Output the (x, y) coordinate of the center of the cell containing the given text.  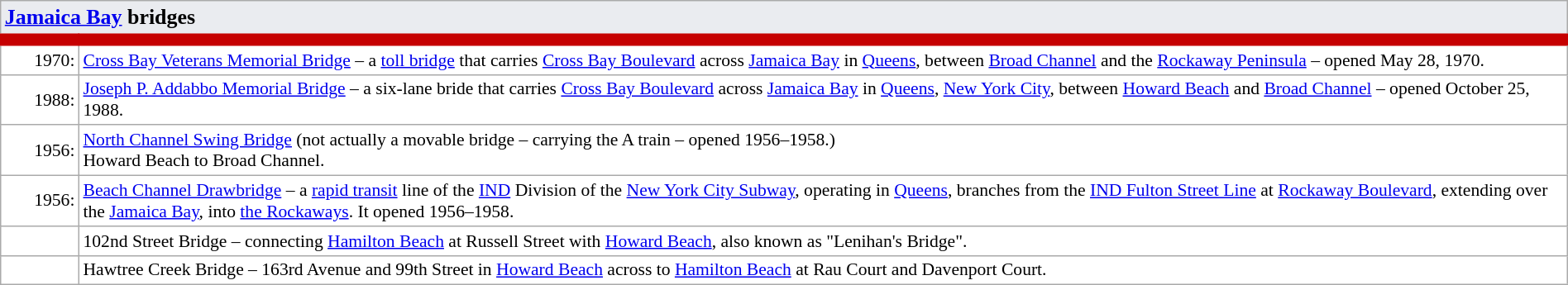
Jamaica Bay bridges (784, 20)
Hawtree Creek Bridge – 163rd Avenue and 99th Street in Howard Beach across to Hamilton Beach at Rau Court and Davenport Court. (823, 270)
North Channel Swing Bridge (not actually a movable bridge – carrying the A train – opened 1956–1958.)Howard Beach to Broad Channel. (823, 150)
1988: (40, 99)
102nd Street Bridge – connecting Hamilton Beach at Russell Street with Howard Beach, also known as "Lenihan's Bridge". (823, 241)
1970: (40, 57)
